Return [X, Y] of the center of cell containing provided text 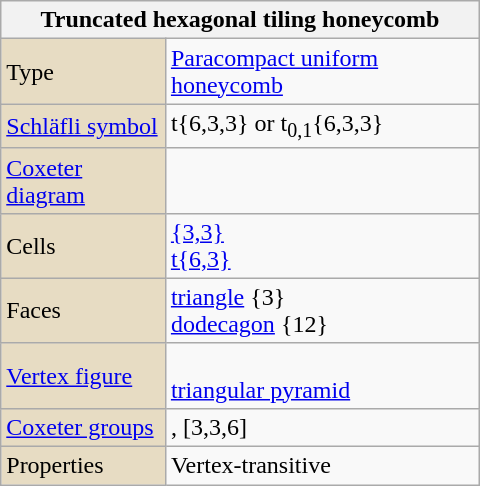
t{6,3,3} or t0,1{6,3,3} [322, 126]
Schläfli symbol [84, 126]
{3,3} t{6,3} [322, 246]
Truncated hexagonal tiling honeycomb [240, 20]
Vertex figure [84, 376]
Paracompact uniform honeycomb [322, 72]
triangular pyramid [322, 376]
Coxeter groups [84, 427]
Properties [84, 466]
triangle {3}dodecagon {12} [322, 310]
Vertex-transitive [322, 466]
Type [84, 72]
Faces [84, 310]
, [3,3,6] [322, 427]
Coxeter diagram [84, 180]
Cells [84, 246]
